For the text-containing cell, return its midpoint in (X, Y) coordinate format. 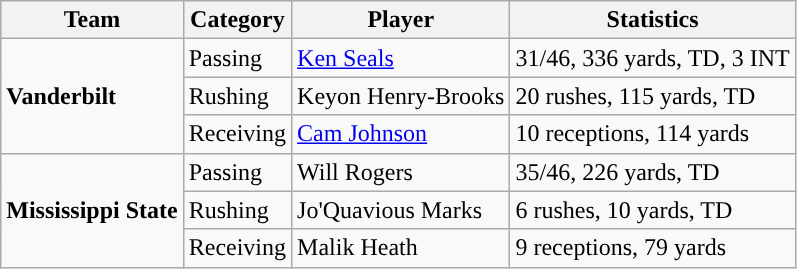
Player (401, 20)
Mississippi State (92, 210)
Cam Johnson (401, 134)
Malik Heath (401, 248)
Jo'Quavious Marks (401, 210)
10 receptions, 114 yards (652, 134)
Ken Seals (401, 58)
Team (92, 20)
6 rushes, 10 yards, TD (652, 210)
Will Rogers (401, 172)
Keyon Henry-Brooks (401, 96)
31/46, 336 yards, TD, 3 INT (652, 58)
20 rushes, 115 yards, TD (652, 96)
Statistics (652, 20)
Category (237, 20)
35/46, 226 yards, TD (652, 172)
Vanderbilt (92, 96)
9 receptions, 79 yards (652, 248)
